Return (X, Y) of the center of cell containing provided text 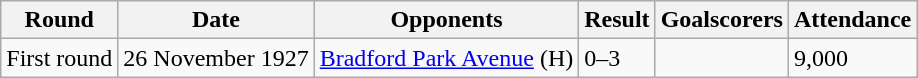
26 November 1927 (216, 58)
Bradford Park Avenue (H) (446, 58)
Opponents (446, 20)
0–3 (617, 58)
Result (617, 20)
Round (60, 20)
First round (60, 58)
Date (216, 20)
Attendance (852, 20)
9,000 (852, 58)
Goalscorers (722, 20)
